Pinpoint the cell where the given text exists, returning its (X, Y) midpoint coordinate. 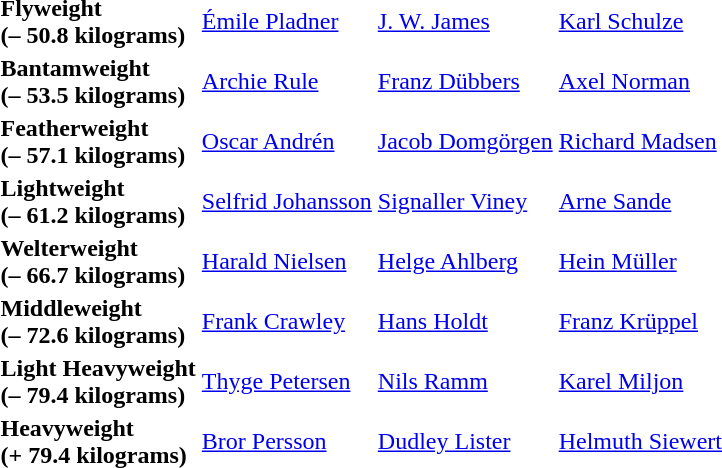
Selfrid Johansson (286, 202)
Jacob Domgörgen (465, 142)
Archie Rule (286, 82)
Harald Nielsen (286, 262)
Signaller Viney (465, 202)
Franz Dübbers (465, 82)
Frank Crawley (286, 322)
Hans Holdt (465, 322)
Nils Ramm (465, 382)
Thyge Petersen (286, 382)
Helge Ahlberg (465, 262)
Oscar Andrén (286, 142)
